Pinpoint the cell where the given text exists, returning its [X, Y] midpoint coordinate. 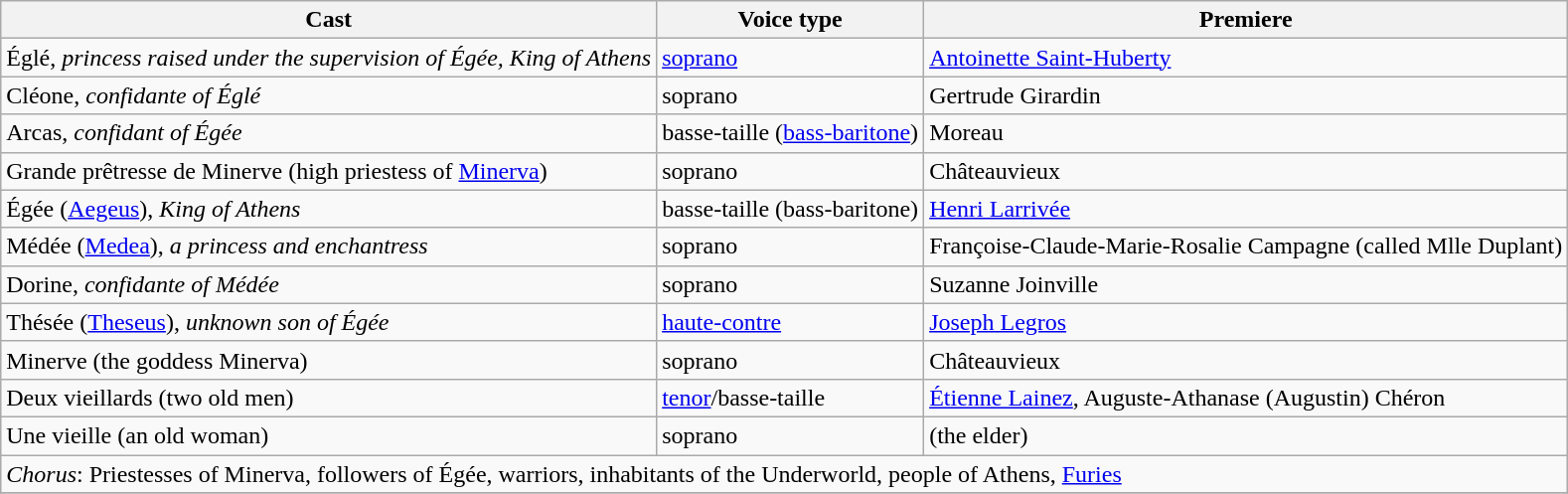
Cast [329, 20]
Thésée (Theseus), unknown son of Égée [329, 322]
Suzanne Joinville [1246, 284]
Étienne Lainez, Auguste-Athanase (Augustin) Chéron [1246, 398]
Moreau [1246, 133]
Minerve (the goddess Minerva) [329, 360]
(the elder) [1246, 435]
Chorus: Priestesses of Minerva, followers of Égée, warriors, inhabitants of the Underworld, people of Athens, Furies [785, 474]
Dorine, confidante of Médée [329, 284]
Deux vieillards (two old men) [329, 398]
Gertrude Girardin [1246, 95]
Grande prêtresse de Minerve (high priestess of Minerva) [329, 171]
Médée (Medea), a princess and enchantress [329, 247]
Cléone, confidante of Églé [329, 95]
haute-contre [791, 322]
Une vieille (an old woman) [329, 435]
Henri Larrivée [1246, 209]
tenor/basse-taille [791, 398]
Françoise-Claude-Marie-Rosalie Campagne (called Mlle Duplant) [1246, 247]
Églé, princess raised under the supervision of Égée, King of Athens [329, 58]
Premiere [1246, 20]
Égée (Aegeus), King of Athens [329, 209]
Arcas, confidant of Égée [329, 133]
Joseph Legros [1246, 322]
Voice type [791, 20]
Antoinette Saint-Huberty [1246, 58]
